Scan for the cell matching the given text and deliver its [X, Y] coordinate at center. 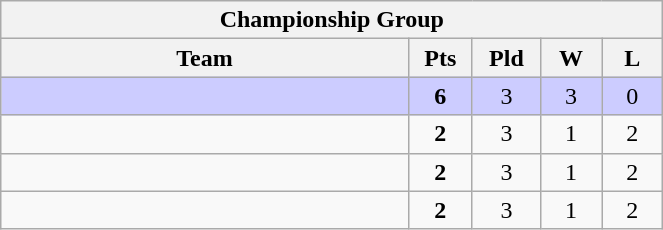
L [632, 58]
Championship Group [332, 20]
0 [632, 96]
W [570, 58]
Pld [506, 58]
6 [440, 96]
Team [204, 58]
Pts [440, 58]
